Capture the cell that displays the provided text and extract its [X, Y] central coordinate. 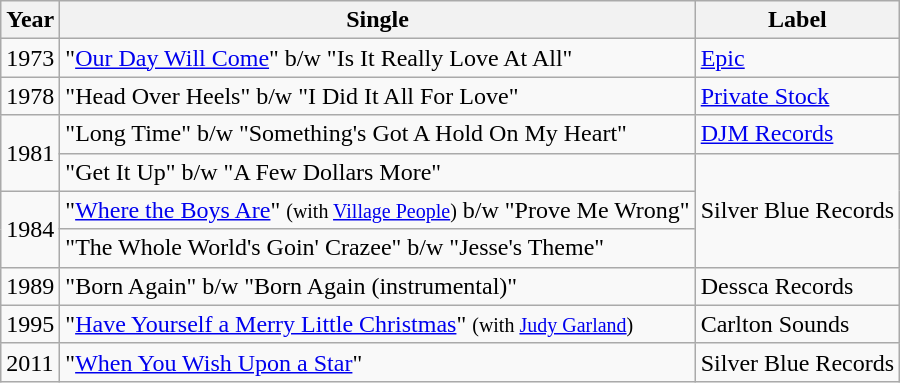
"Have Yourself a Merry Little Christmas" (with Judy Garland) [378, 324]
"Get It Up" b/w "A Few Dollars More" [378, 172]
"Where the Boys Are" (with Village People) b/w "Prove Me Wrong" [378, 210]
"Long Time" b/w "Something's Got A Hold On My Heart" [378, 134]
Epic [797, 58]
1981 [30, 153]
"Our Day Will Come" b/w "Is It Really Love At All" [378, 58]
1973 [30, 58]
Year [30, 20]
"When You Wish Upon a Star" [378, 362]
1989 [30, 286]
Carlton Sounds [797, 324]
"Born Again" b/w "Born Again (instrumental)" [378, 286]
Dessca Records [797, 286]
1995 [30, 324]
"The Whole World's Goin' Crazee" b/w "Jesse's Theme" [378, 248]
"Head Over Heels" b/w "I Did It All For Love" [378, 96]
Label [797, 20]
Single [378, 20]
Private Stock [797, 96]
2011 [30, 362]
1984 [30, 229]
DJM Records [797, 134]
1978 [30, 96]
